Return the [X, Y] coordinate for the center point of the cell that contains the specified text.  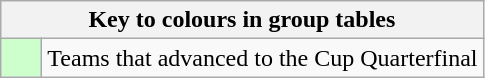
Teams that advanced to the Cup Quarterfinal [262, 58]
Key to colours in group tables [242, 20]
